Pinpoint the cell where the given text exists, returning its (X, Y) midpoint coordinate. 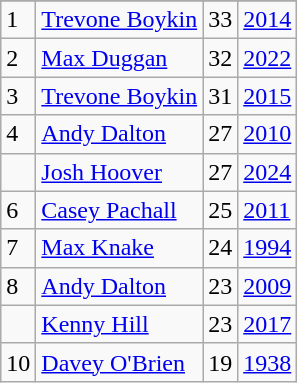
1 (18, 20)
7 (18, 248)
2 (18, 58)
2022 (268, 58)
Kenny Hill (120, 324)
32 (220, 58)
10 (18, 362)
8 (18, 286)
2015 (268, 96)
2011 (268, 210)
1938 (268, 362)
Max Duggan (120, 58)
25 (220, 210)
24 (220, 248)
2010 (268, 134)
31 (220, 96)
1994 (268, 248)
Davey O'Brien (120, 362)
3 (18, 96)
2014 (268, 20)
2017 (268, 324)
Casey Pachall (120, 210)
2009 (268, 286)
2024 (268, 172)
19 (220, 362)
Max Knake (120, 248)
6 (18, 210)
Josh Hoover (120, 172)
4 (18, 134)
33 (220, 20)
